Capture the cell that displays the provided text and extract its [X, Y] central coordinate. 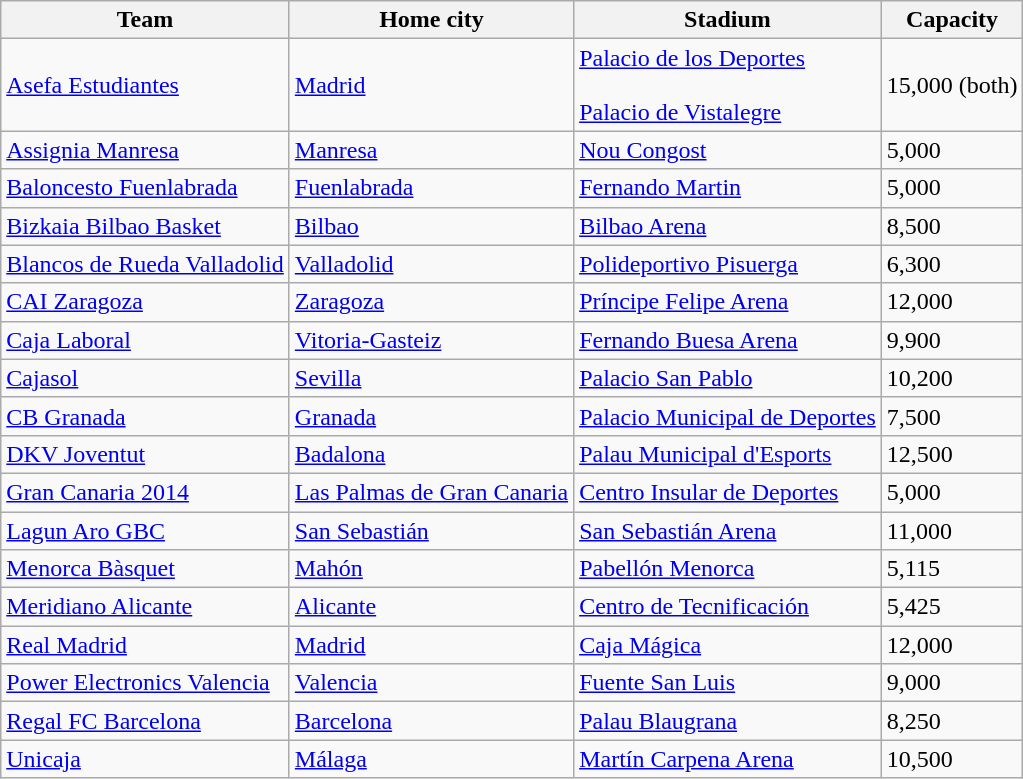
Zaragoza [431, 302]
10,200 [952, 378]
Barcelona [431, 721]
8,250 [952, 721]
Bizkaia Bilbao Basket [146, 226]
Valladolid [431, 264]
5,425 [952, 607]
Real Madrid [146, 645]
5,115 [952, 569]
Sevilla [431, 378]
Bilbao [431, 226]
Regal FC Barcelona [146, 721]
Blancos de Rueda Valladolid [146, 264]
Baloncesto Fuenlabrada [146, 188]
Martín Carpena Arena [728, 759]
Team [146, 20]
Stadium [728, 20]
Nou Congost [728, 150]
8,500 [952, 226]
San Sebastián [431, 531]
Badalona [431, 454]
Unicaja [146, 759]
Fuente San Luis [728, 683]
Palacio Municipal de Deportes [728, 416]
Centro de Tecnificación [728, 607]
Málaga [431, 759]
Príncipe Felipe Arena [728, 302]
Granada [431, 416]
Bilbao Arena [728, 226]
Palacio San Pablo [728, 378]
Fuenlabrada [431, 188]
Valencia [431, 683]
Assignia Manresa [146, 150]
CAI Zaragoza [146, 302]
Asefa Estudiantes [146, 85]
Fernando Martin [728, 188]
6,300 [952, 264]
Gran Canaria 2014 [146, 492]
Meridiano Alicante [146, 607]
Caja Mágica [728, 645]
Capacity [952, 20]
Pabellón Menorca [728, 569]
15,000 (both) [952, 85]
Vitoria-Gasteiz [431, 340]
Mahón [431, 569]
Home city [431, 20]
Las Palmas de Gran Canaria [431, 492]
Menorca Bàsquet [146, 569]
DKV Joventut [146, 454]
Caja Laboral [146, 340]
9,900 [952, 340]
Alicante [431, 607]
Power Electronics Valencia [146, 683]
Palacio de los DeportesPalacio de Vistalegre [728, 85]
Lagun Aro GBC [146, 531]
Fernando Buesa Arena [728, 340]
9,000 [952, 683]
Palau Municipal d'Esports [728, 454]
11,000 [952, 531]
Palau Blaugrana [728, 721]
10,500 [952, 759]
7,500 [952, 416]
Manresa [431, 150]
San Sebastián Arena [728, 531]
CB Granada [146, 416]
Centro Insular de Deportes [728, 492]
Polideportivo Pisuerga [728, 264]
Cajasol [146, 378]
12,500 [952, 454]
